Capture the cell that displays the provided text and extract its [X, Y] central coordinate. 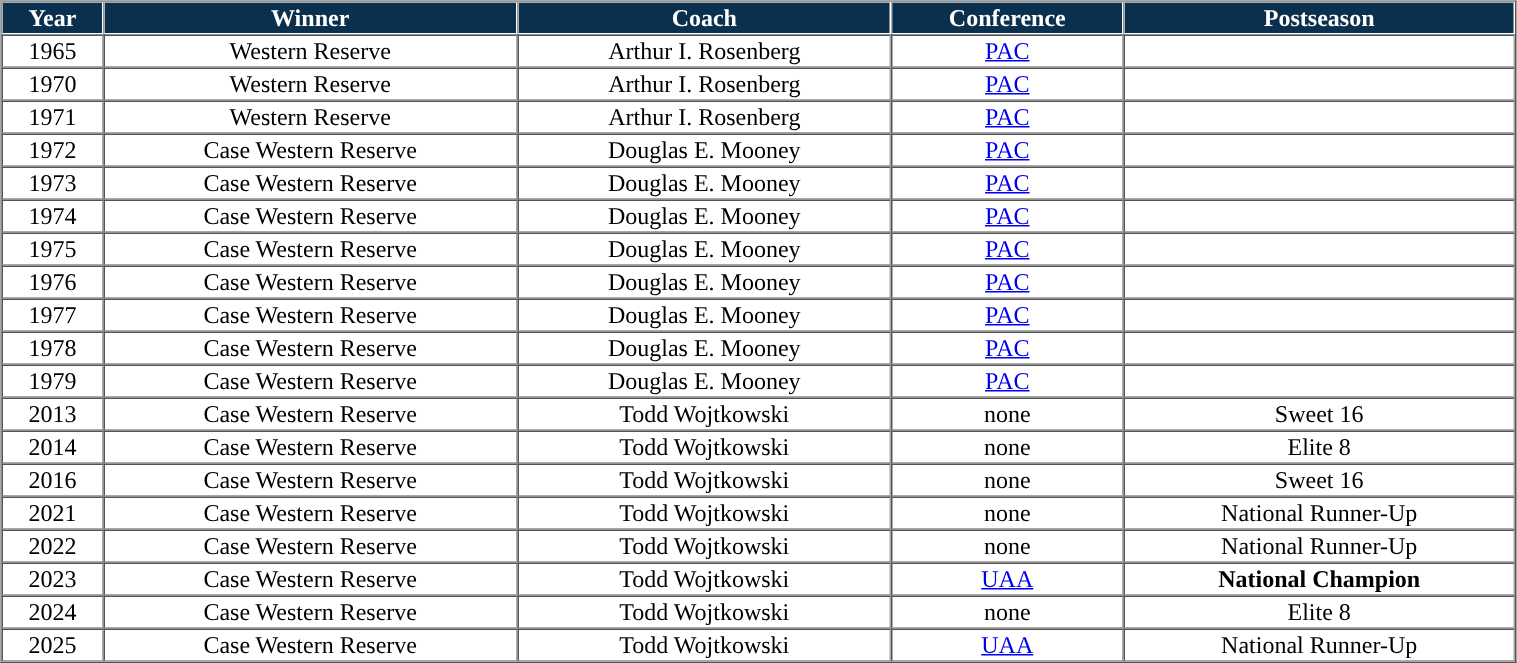
2025 [53, 644]
1976 [53, 282]
1974 [53, 216]
1975 [53, 248]
National Champion [1319, 578]
2022 [53, 546]
2014 [53, 446]
1979 [53, 380]
2013 [53, 414]
1973 [53, 182]
1978 [53, 348]
Postseason [1319, 18]
1972 [53, 150]
1965 [53, 50]
Coach [704, 18]
Winner [310, 18]
1977 [53, 314]
2023 [53, 578]
1971 [53, 116]
2016 [53, 480]
Year [53, 18]
Conference [1008, 18]
2024 [53, 612]
2021 [53, 512]
1970 [53, 84]
